Provide the (X, Y) coordinate of the cell's center where the given text is located.  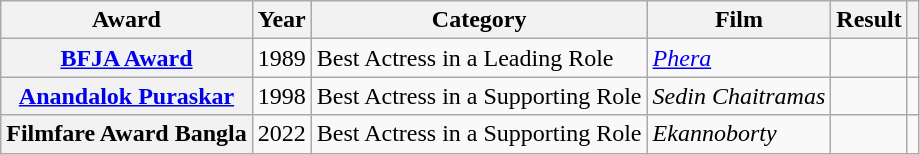
Year (282, 20)
Phera (739, 58)
1989 (282, 58)
Best Actress in a Leading Role (479, 58)
2022 (282, 134)
Award (127, 20)
Anandalok Puraskar (127, 96)
Film (739, 20)
Filmfare Award Bangla (127, 134)
Result (869, 20)
BFJA Award (127, 58)
Category (479, 20)
Sedin Chaitramas (739, 96)
1998 (282, 96)
Ekannoborty (739, 134)
